Determine the [x, y] coordinate at the center of the cell enclosing the given text.  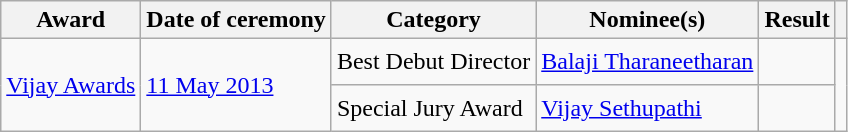
Award [71, 20]
Vijay Awards [71, 85]
Result [797, 20]
11 May 2013 [236, 85]
Category [433, 20]
Best Debut Director [433, 62]
Special Jury Award [433, 108]
Nominee(s) [648, 20]
Date of ceremony [236, 20]
Balaji Tharaneetharan [648, 62]
Vijay Sethupathi [648, 108]
